Extract the [x, y] coordinate from the center of the cell holding the provided text.  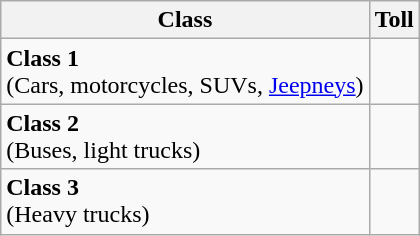
Class 3(Heavy trucks) [185, 202]
Class [185, 20]
Class 1(Cars, motorcycles, SUVs, Jeepneys) [185, 72]
Class 2(Buses, light trucks) [185, 136]
Toll [394, 20]
